For the text-containing cell, return its midpoint in (X, Y) coordinate format. 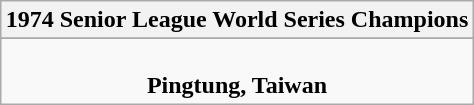
1974 Senior League World Series Champions (237, 20)
Pingtung, Taiwan (237, 72)
